Determine the [X, Y] coordinate at the center of the cell enclosing the given text.  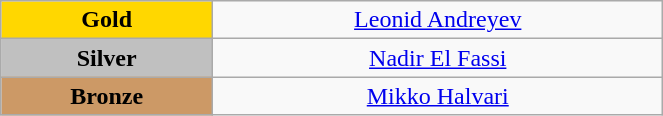
Mikko Halvari [438, 96]
Leonid Andreyev [438, 20]
Nadir El Fassi [438, 58]
Bronze [107, 96]
Silver [107, 58]
Gold [107, 20]
